Determine the [x, y] coordinate at the center of the cell enclosing the given text.  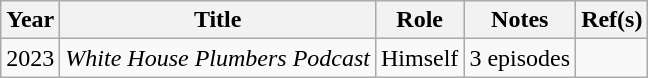
Year [30, 20]
Title [218, 20]
2023 [30, 58]
Himself [419, 58]
Role [419, 20]
White House Plumbers Podcast [218, 58]
Notes [520, 20]
3 episodes [520, 58]
Ref(s) [612, 20]
